Detect which cell encompasses the target text, then output its [X, Y] center coordinate. 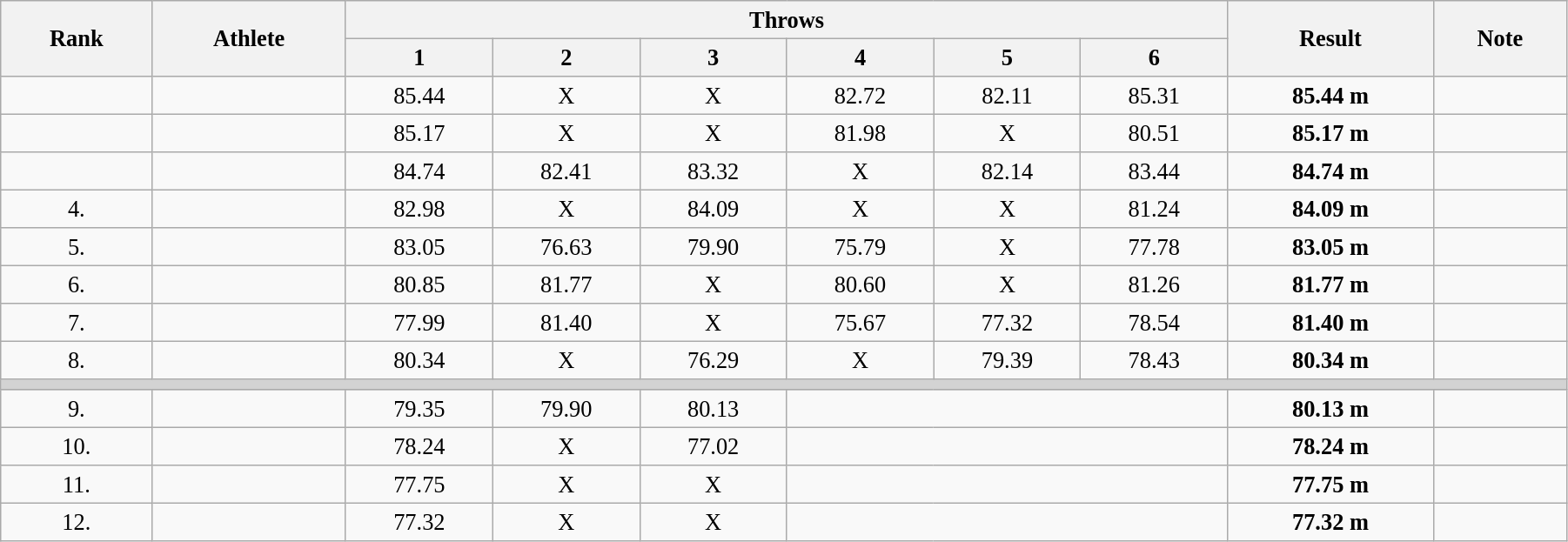
76.63 [566, 247]
78.24 m [1330, 446]
81.98 [860, 133]
4 [860, 57]
77.75 [419, 485]
85.31 [1154, 95]
84.09 m [1330, 209]
80.60 [860, 284]
81.40 m [1330, 323]
77.78 [1154, 247]
9. [77, 409]
7. [77, 323]
76.29 [714, 360]
5. [77, 247]
1 [419, 57]
81.26 [1154, 284]
80.13 m [1330, 409]
84.74 m [1330, 171]
78.54 [1154, 323]
10. [77, 446]
81.77 m [1330, 284]
80.34 [419, 360]
77.32 m [1330, 522]
77.75 m [1330, 485]
Result [1330, 38]
82.14 [1008, 171]
81.77 [566, 284]
5 [1008, 57]
Throws [787, 19]
85.17 [419, 133]
83.32 [714, 171]
4. [77, 209]
81.24 [1154, 209]
Rank [77, 38]
80.13 [714, 409]
2 [566, 57]
85.44 m [1330, 95]
83.44 [1154, 171]
Athlete [249, 38]
6. [77, 284]
83.05 m [1330, 247]
85.44 [419, 95]
6 [1154, 57]
80.85 [419, 284]
82.11 [1008, 95]
80.51 [1154, 133]
79.35 [419, 409]
82.72 [860, 95]
77.99 [419, 323]
78.43 [1154, 360]
8. [77, 360]
3 [714, 57]
11. [77, 485]
75.67 [860, 323]
Note [1500, 38]
82.98 [419, 209]
78.24 [419, 446]
84.09 [714, 209]
75.79 [860, 247]
82.41 [566, 171]
80.34 m [1330, 360]
77.02 [714, 446]
85.17 m [1330, 133]
79.39 [1008, 360]
84.74 [419, 171]
81.40 [566, 323]
83.05 [419, 247]
12. [77, 522]
